Detect which cell encompasses the target text, then output its [x, y] center coordinate. 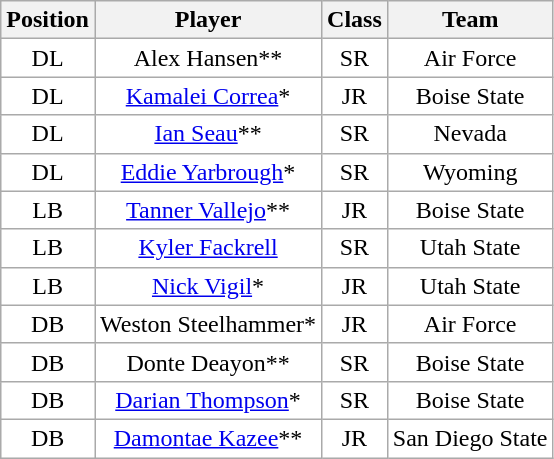
Player [208, 20]
Position [48, 20]
Class [355, 20]
Nevada [470, 134]
Nick Vigil* [208, 286]
Ian Seau** [208, 134]
Darian Thompson* [208, 400]
San Diego State [470, 438]
Eddie Yarbrough* [208, 172]
Damontae Kazee** [208, 438]
Donte Deayon** [208, 362]
Kyler Fackrell [208, 248]
Tanner Vallejo** [208, 210]
Team [470, 20]
Wyoming [470, 172]
Alex Hansen** [208, 58]
Kamalei Correa* [208, 96]
Weston Steelhammer* [208, 324]
